Find where the given text appears and provide that cell's center as [X, Y] coordinate. 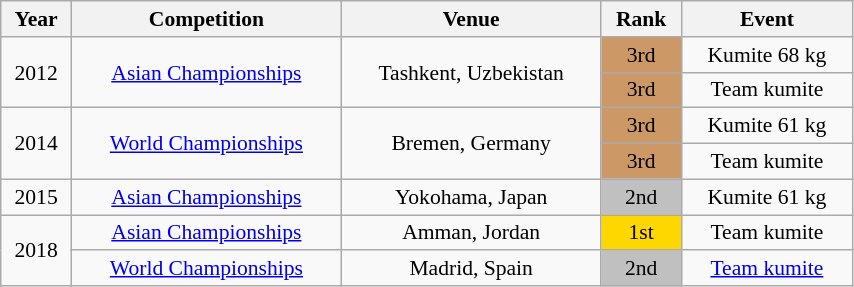
Competition [206, 19]
Yokohama, Japan [471, 197]
Kumite 68 kg [766, 55]
Venue [471, 19]
2012 [36, 72]
2018 [36, 250]
Rank [641, 19]
1st [641, 233]
Madrid, Spain [471, 269]
Bremen, Germany [471, 144]
2015 [36, 197]
2014 [36, 144]
Year [36, 19]
Tashkent, Uzbekistan [471, 72]
Amman, Jordan [471, 233]
Event [766, 19]
